From the cell containing the given text, extract its center point as [x, y] coordinate. 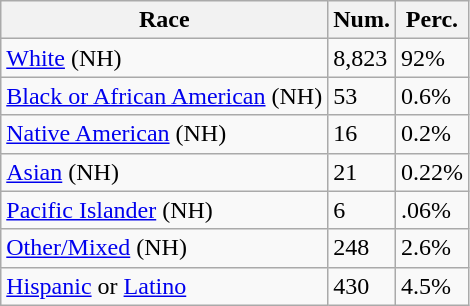
8,823 [362, 58]
.06% [432, 210]
Perc. [432, 20]
4.5% [432, 286]
Other/Mixed (NH) [164, 248]
Hispanic or Latino [164, 286]
Native American (NH) [164, 134]
Black or African American (NH) [164, 96]
53 [362, 96]
0.2% [432, 134]
Pacific Islander (NH) [164, 210]
6 [362, 210]
White (NH) [164, 58]
2.6% [432, 248]
16 [362, 134]
Asian (NH) [164, 172]
Race [164, 20]
0.22% [432, 172]
248 [362, 248]
Num. [362, 20]
0.6% [432, 96]
430 [362, 286]
92% [432, 58]
21 [362, 172]
